Find where the given text appears and provide that cell's center as (x, y) coordinate. 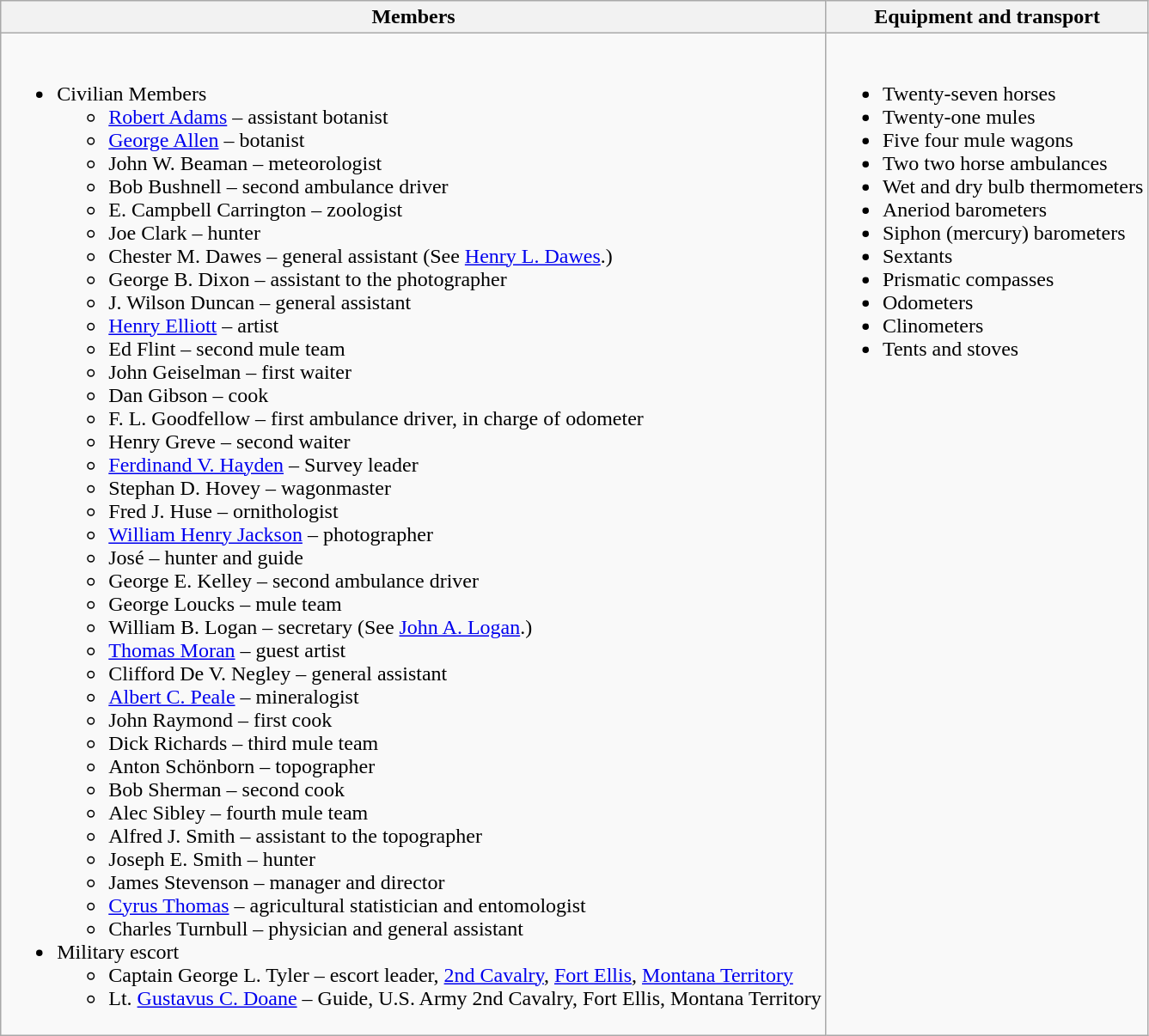
Equipment and transport (987, 17)
Members (414, 17)
